Search for the cell housing the specified text and yield its (x, y) center coordinate. 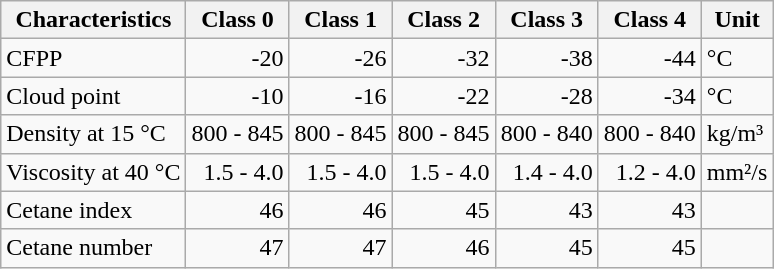
kg/m³ (737, 134)
-10 (238, 96)
-44 (650, 58)
Class 1 (340, 20)
1.2 - 4.0 (650, 172)
1.4 - 4.0 (546, 172)
CFPP (94, 58)
-28 (546, 96)
-38 (546, 58)
Class 4 (650, 20)
-26 (340, 58)
Unit (737, 20)
-16 (340, 96)
-20 (238, 58)
-32 (444, 58)
Characteristics (94, 20)
-34 (650, 96)
Cetane number (94, 248)
Class 3 (546, 20)
Class 2 (444, 20)
Class 0 (238, 20)
Cloud point (94, 96)
-22 (444, 96)
Cetane index (94, 210)
Density at 15 °C (94, 134)
mm²/s (737, 172)
Viscosity at 40 °C (94, 172)
